Search for the cell housing the specified text and yield its [X, Y] center coordinate. 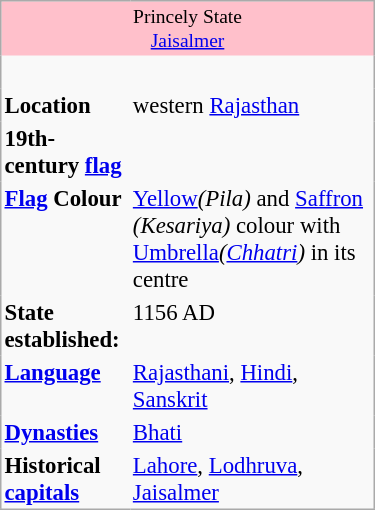
Yellow(Pila) and Saffron (Kesariya) colour with Umbrella(Chhatri) in its centre [252, 239]
western Rajasthan [252, 104]
Language [66, 386]
Rajasthani, Hindi, Sanskrit [252, 386]
Flag Colour [66, 239]
Dynasties [66, 432]
19th-century flag [66, 152]
Location [66, 104]
State established: [66, 326]
Princely StateJaisalmer [188, 28]
1156 AD [252, 326]
Lahore, Lodhruva, Jaisalmer [252, 478]
Historical capitals [66, 478]
Bhati [252, 432]
